Detect which cell encompasses the target text, then output its (X, Y) center coordinate. 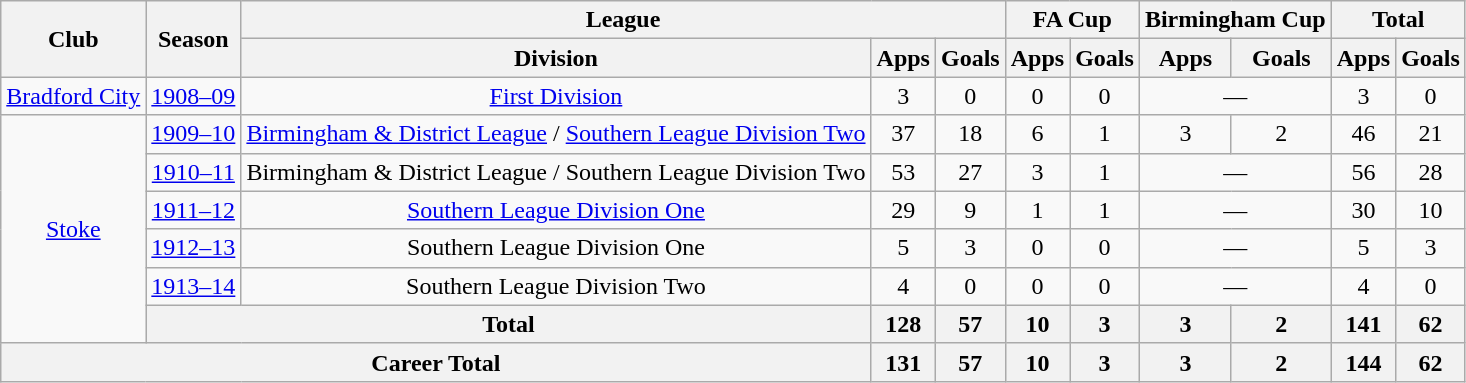
29 (903, 210)
1909–10 (194, 134)
131 (903, 362)
141 (1363, 324)
Stoke (74, 229)
1911–12 (194, 210)
53 (903, 172)
Club (74, 39)
56 (1363, 172)
9 (970, 210)
1908–09 (194, 96)
First Division (556, 96)
Birmingham Cup (1235, 20)
Career Total (436, 362)
18 (970, 134)
144 (1363, 362)
1910–11 (194, 172)
Division (556, 58)
League (623, 20)
Bradford City (74, 96)
46 (1363, 134)
FA Cup (1072, 20)
Southern League Division Two (556, 286)
1912–13 (194, 248)
6 (1037, 134)
Season (194, 39)
30 (1363, 210)
1913–14 (194, 286)
128 (903, 324)
21 (1431, 134)
37 (903, 134)
27 (970, 172)
28 (1431, 172)
